Find where the given text appears and provide that cell's center as [X, Y] coordinate. 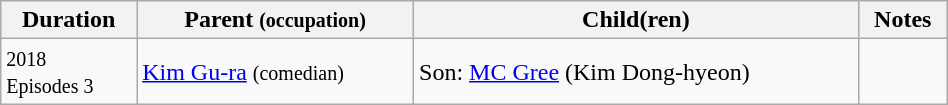
Son: MC Gree (Kim Dong-hyeon) [636, 72]
Notes [902, 20]
Duration [69, 20]
Child(ren) [636, 20]
Kim Gu-ra (comedian) [276, 72]
2018Episodes 3 [69, 72]
Parent (occupation) [276, 20]
